Return the (x, y) coordinate for the center point of the cell that contains the specified text.  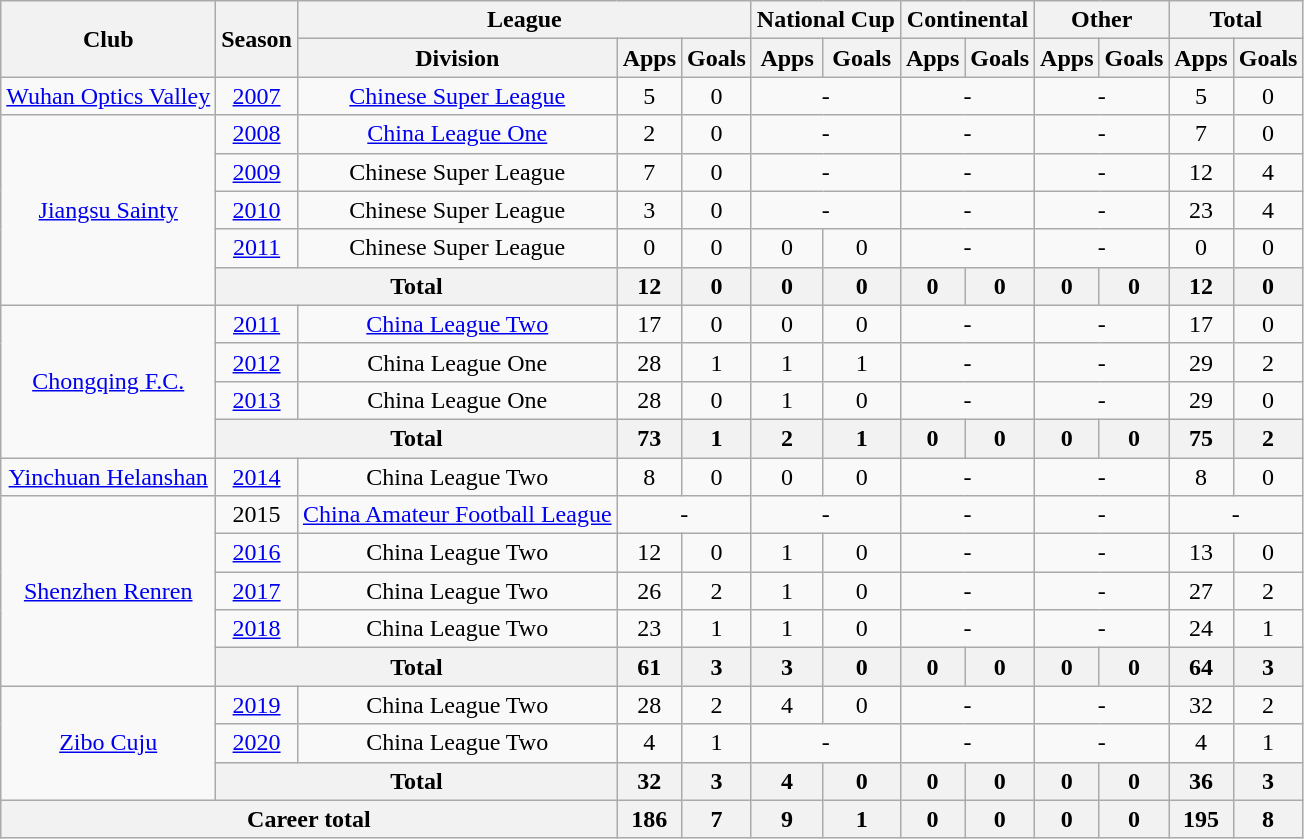
Zibo Cuju (108, 743)
61 (649, 667)
73 (649, 438)
2016 (257, 553)
Yinchuan Helanshan (108, 477)
24 (1201, 629)
Career total (309, 819)
China Amateur Football League (457, 515)
186 (649, 819)
2008 (257, 134)
2020 (257, 743)
Club (108, 39)
National Cup (826, 20)
Season (257, 39)
26 (649, 591)
13 (1201, 553)
64 (1201, 667)
2019 (257, 705)
Wuhan Optics Valley (108, 96)
League (524, 20)
2017 (257, 591)
Chongqing F.C. (108, 381)
36 (1201, 781)
2018 (257, 629)
2007 (257, 96)
Other (1102, 20)
2010 (257, 210)
2015 (257, 515)
Jiangsu Sainty (108, 210)
Continental (967, 20)
Division (457, 58)
2013 (257, 400)
2014 (257, 477)
75 (1201, 438)
9 (787, 819)
195 (1201, 819)
2009 (257, 172)
2012 (257, 362)
Shenzhen Renren (108, 591)
27 (1201, 591)
